Capture the cell that displays the provided text and extract its (X, Y) central coordinate. 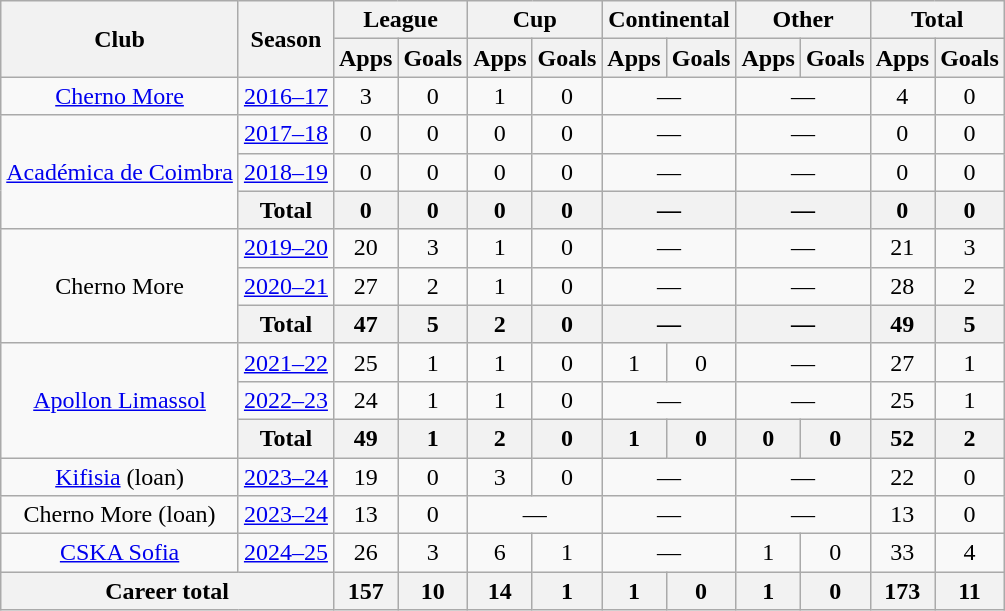
Career total (168, 591)
Continental (669, 20)
Other (803, 20)
14 (500, 591)
Apollon Limassol (120, 400)
19 (365, 477)
24 (365, 400)
Cup (535, 20)
2017–18 (286, 134)
2018–19 (286, 172)
2020–21 (286, 286)
League (400, 20)
11 (970, 591)
28 (902, 286)
33 (902, 553)
Season (286, 39)
6 (500, 553)
Cherno More (loan) (120, 515)
2022–23 (286, 400)
2024–25 (286, 553)
2021–22 (286, 362)
2019–20 (286, 248)
20 (365, 248)
22 (902, 477)
173 (902, 591)
Club (120, 39)
21 (902, 248)
Kifisia (loan) (120, 477)
2016–17 (286, 96)
26 (365, 553)
47 (365, 324)
CSKA Sofia (120, 553)
Académica de Coimbra (120, 172)
52 (902, 438)
10 (433, 591)
157 (365, 591)
